Provide the (x, y) coordinate of the cell's center where the given text is located.  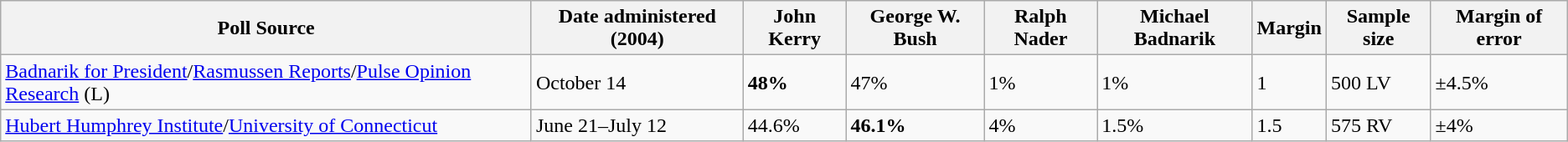
Badnarik for President/Rasmussen Reports/Pulse Opinion Research (L) (266, 82)
Hubert Humphrey Institute/University of Connecticut (266, 125)
±4% (1499, 125)
October 14 (637, 82)
Sample size (1379, 28)
575 RV (1379, 125)
1.5% (1174, 125)
500 LV (1379, 82)
48% (794, 82)
John Kerry (794, 28)
Margin of error (1499, 28)
±4.5% (1499, 82)
George W. Bush (915, 28)
Margin (1289, 28)
Michael Badnarik (1174, 28)
June 21–July 12 (637, 125)
1 (1289, 82)
1.5 (1289, 125)
47% (915, 82)
Date administered (2004) (637, 28)
4% (1040, 125)
Ralph Nader (1040, 28)
46.1% (915, 125)
44.6% (794, 125)
Poll Source (266, 28)
